Scan for the cell matching the given text and deliver its [X, Y] coordinate at center. 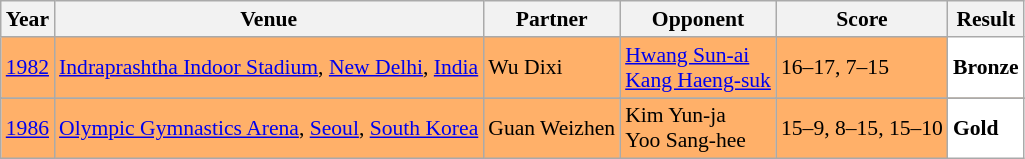
Wu Dixi [552, 68]
Venue [268, 19]
Opponent [698, 19]
Partner [552, 19]
16–17, 7–15 [862, 68]
Hwang Sun-ai Kang Haeng-suk [698, 68]
1986 [28, 128]
Score [862, 19]
15–9, 8–15, 15–10 [862, 128]
Guan Weizhen [552, 128]
Indraprashtha Indoor Stadium, New Delhi, India [268, 68]
Bronze [986, 68]
Olympic Gymnastics Arena, Seoul, South Korea [268, 128]
Result [986, 19]
1982 [28, 68]
Year [28, 19]
Kim Yun-ja Yoo Sang-hee [698, 128]
Gold [986, 128]
